Output the (X, Y) coordinate of the center of the cell containing the given text.  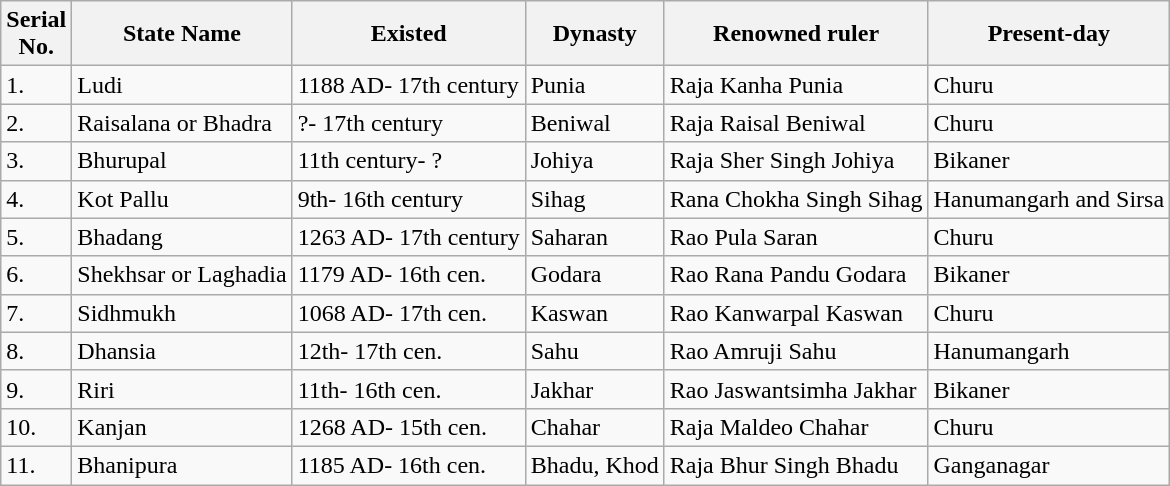
SerialNo. (36, 34)
1188 AD- 17th century (408, 85)
Raja Maldeo Chahar (796, 427)
1. (36, 85)
Dynasty (594, 34)
Saharan (594, 237)
Hanumangarh (1049, 351)
11th- 16th cen. (408, 389)
10. (36, 427)
Riri (182, 389)
3. (36, 161)
1268 AD- 15th cen. (408, 427)
Sidhmukh (182, 313)
Rao Amruji Sahu (796, 351)
Kot Pallu (182, 199)
Johiya (594, 161)
Renowned ruler (796, 34)
Rao Rana Pandu Godara (796, 275)
Bhadu, Khod (594, 465)
Punia (594, 85)
1068 AD- 17th cen. (408, 313)
9. (36, 389)
Dhansia (182, 351)
Ludi (182, 85)
Shekhsar or Laghadia (182, 275)
Bhanipura (182, 465)
Chahar (594, 427)
Raja Bhur Singh Bhadu (796, 465)
11. (36, 465)
?- 17th century (408, 123)
Rao Pula Saran (796, 237)
6. (36, 275)
2. (36, 123)
Raja Sher Singh Johiya (796, 161)
Bhadang (182, 237)
8. (36, 351)
State Name (182, 34)
Ganganagar (1049, 465)
11th century- ? (408, 161)
5. (36, 237)
Present-day (1049, 34)
1185 AD- 16th cen. (408, 465)
1179 AD- 16th cen. (408, 275)
1263 AD- 17th century (408, 237)
Kanjan (182, 427)
Rao Jaswantsimha Jakhar (796, 389)
Raisalana or Bhadra (182, 123)
12th- 17th cen. (408, 351)
9th- 16th century (408, 199)
Raja Kanha Punia (796, 85)
Rana Chokha Singh Sihag (796, 199)
Sihag (594, 199)
Jakhar (594, 389)
4. (36, 199)
Godara (594, 275)
Kaswan (594, 313)
Existed (408, 34)
Raja Raisal Beniwal (796, 123)
Bhurupal (182, 161)
Sahu (594, 351)
Hanumangarh and Sirsa (1049, 199)
Rao Kanwarpal Kaswan (796, 313)
Beniwal (594, 123)
7. (36, 313)
